Detect which cell encompasses the target text, then output its [X, Y] center coordinate. 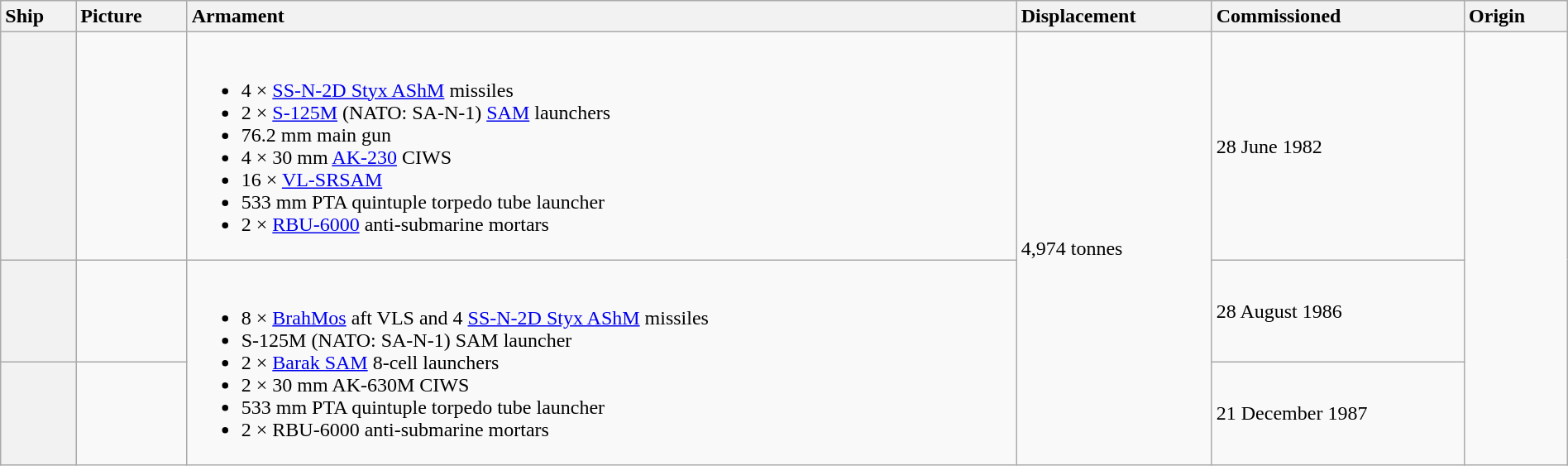
Commissioned [1338, 17]
4,974 tonnes [1114, 248]
28 August 1986 [1338, 311]
Picture [131, 17]
28 June 1982 [1338, 146]
21 December 1987 [1338, 414]
Ship [38, 17]
Origin [1517, 17]
Armament [602, 17]
Displacement [1114, 17]
